Identify which cell holds the provided text, then report its (X, Y) central coordinate. 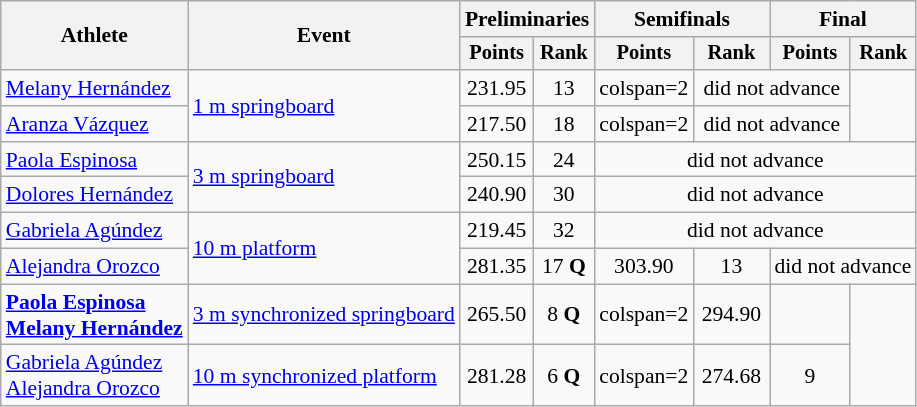
Melany Hernández (94, 88)
30 (564, 195)
Alejandra Orozco (94, 267)
32 (564, 231)
281.35 (497, 267)
Paola EspinosaMelany Hernández (94, 314)
Gabriela Agúndez (94, 231)
217.50 (497, 124)
3 m springboard (324, 178)
10 m synchronized platform (324, 376)
Semifinals (682, 19)
281.28 (497, 376)
Paola Espinosa (94, 160)
24 (564, 160)
Dolores Hernández (94, 195)
303.90 (644, 267)
274.68 (731, 376)
10 m platform (324, 248)
Gabriela AgúndezAlejandra Orozco (94, 376)
Preliminaries (527, 19)
18 (564, 124)
Event (324, 36)
265.50 (497, 314)
231.95 (497, 88)
Final (844, 19)
9 (810, 376)
1 m springboard (324, 106)
Aranza Vázquez (94, 124)
219.45 (497, 231)
6 Q (564, 376)
17 Q (564, 267)
294.90 (731, 314)
8 Q (564, 314)
240.90 (497, 195)
Athlete (94, 36)
3 m synchronized springboard (324, 314)
250.15 (497, 160)
